Find where the given text appears and provide that cell's center as (X, Y) coordinate. 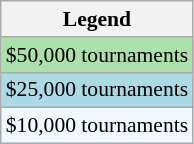
$25,000 tournaments (97, 90)
Legend (97, 19)
$10,000 tournaments (97, 126)
$50,000 tournaments (97, 55)
